Pinpoint the cell where the given text exists, returning its (X, Y) midpoint coordinate. 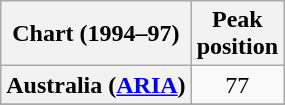
77 (237, 85)
Chart (1994–97) (96, 34)
Peakposition (237, 34)
Australia (ARIA) (96, 85)
